Determine the (x, y) coordinate at the center of the cell enclosing the given text.  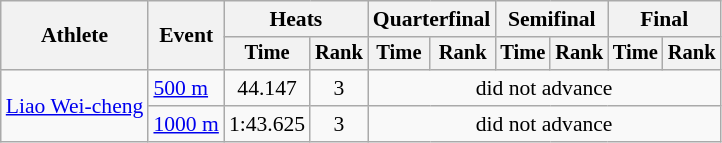
Semifinal (551, 19)
Event (186, 36)
500 m (186, 88)
Final (664, 19)
1:43.625 (267, 124)
44.147 (267, 88)
Quarterfinal (432, 19)
Athlete (75, 36)
Heats (296, 19)
1000 m (186, 124)
Liao Wei-cheng (75, 106)
